Search for the cell housing the specified text and yield its (x, y) center coordinate. 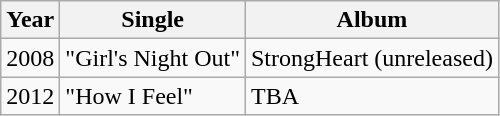
"Girl's Night Out" (153, 58)
Single (153, 20)
Year (30, 20)
"How I Feel" (153, 96)
Album (372, 20)
2012 (30, 96)
TBA (372, 96)
StrongHeart (unreleased) (372, 58)
2008 (30, 58)
